For the text-containing cell, return its midpoint in [x, y] coordinate format. 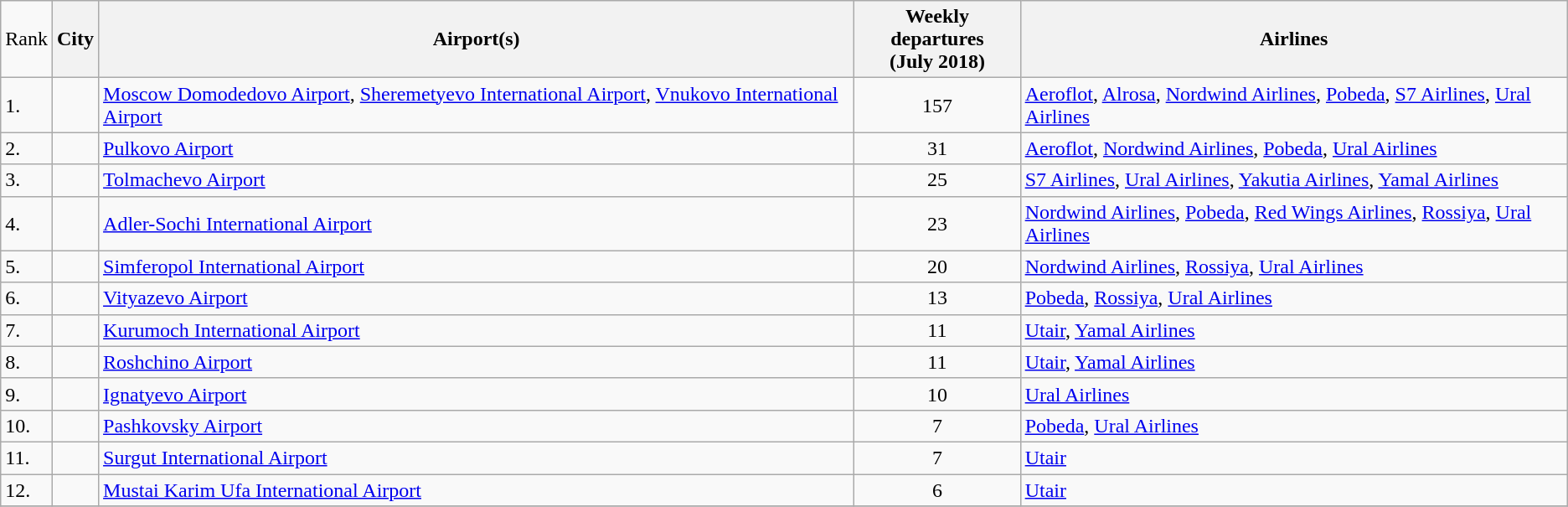
Pobeda, Ural Airlines [1293, 426]
Airlines [1293, 39]
Aeroflot, Nordwind Airlines, Pobeda, Ural Airlines [1293, 148]
12. [27, 490]
Airport(s) [477, 39]
Adler-Sochi International Airport [477, 223]
S7 Airlines, Ural Airlines, Yakutia Airlines, Yamal Airlines [1293, 180]
Surgut International Airport [477, 458]
Roshchino Airport [477, 362]
8. [27, 362]
6. [27, 298]
Pobeda, Rossiya, Ural Airlines [1293, 298]
Vityazevo Airport [477, 298]
4. [27, 223]
Weekly departures(July 2018) [937, 39]
157 [937, 106]
Nordwind Airlines, Pobeda, Red Wings Airlines, Rossiya, Ural Airlines [1293, 223]
Simferopol International Airport [477, 266]
25 [937, 180]
20 [937, 266]
1. [27, 106]
11. [27, 458]
City [75, 39]
Rank [27, 39]
7. [27, 330]
23 [937, 223]
Nordwind Airlines, Rossiya, Ural Airlines [1293, 266]
10. [27, 426]
5. [27, 266]
Ural Airlines [1293, 394]
9. [27, 394]
10 [937, 394]
2. [27, 148]
31 [937, 148]
Pashkovsky Airport [477, 426]
Pulkovo Airport [477, 148]
Kurumoch International Airport [477, 330]
Tolmachevo Airport [477, 180]
6 [937, 490]
Moscow Domodedovo Airport, Sheremetyevo International Airport, Vnukovo International Airport [477, 106]
Mustai Karim Ufa International Airport [477, 490]
3. [27, 180]
Ignatyevo Airport [477, 394]
13 [937, 298]
Aeroflot, Alrosa, Nordwind Airlines, Pobeda, S7 Airlines, Ural Airlines [1293, 106]
